Scan for the cell matching the given text and deliver its [X, Y] coordinate at center. 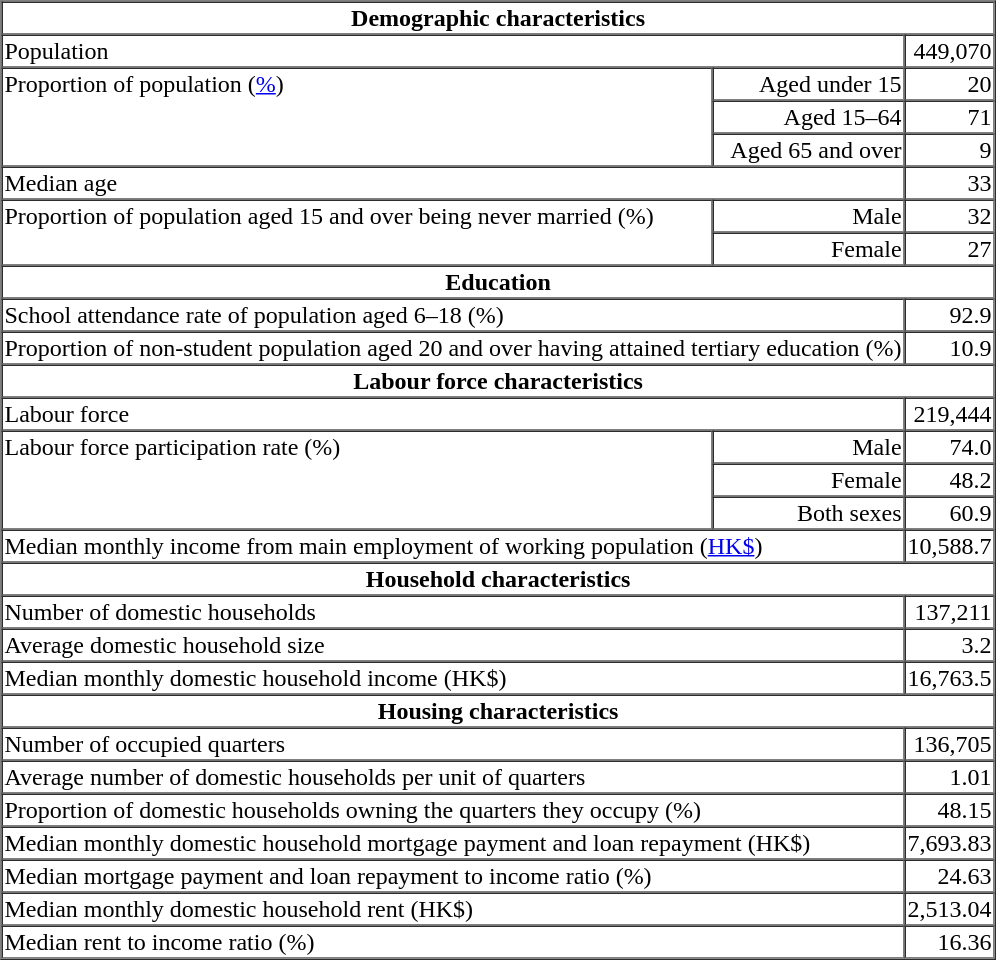
Median monthly income from main employment of working population (HK$) [454, 546]
3.2 [950, 644]
Average number of domestic households per unit of quarters [454, 776]
Proportion of population aged 15 and over being never married (%) [358, 233]
Aged under 15 [808, 84]
20 [950, 84]
Both sexes [808, 512]
60.9 [950, 512]
24.63 [950, 876]
Labour force [454, 414]
27 [950, 248]
Median rent to income ratio (%) [454, 942]
48.2 [950, 480]
449,070 [950, 50]
71 [950, 116]
Median monthly domestic household rent (HK$) [454, 908]
Proportion of population (%) [358, 118]
Education [498, 282]
7,693.83 [950, 842]
92.9 [950, 314]
Housing characteristics [498, 710]
Labour force participation rate (%) [358, 480]
33 [950, 182]
Aged 65 and over [808, 150]
Median monthly domestic household income (HK$) [454, 678]
136,705 [950, 744]
16.36 [950, 942]
137,211 [950, 612]
Population [454, 50]
Median age [454, 182]
48.15 [950, 810]
74.0 [950, 446]
1.01 [950, 776]
2,513.04 [950, 908]
School attendance rate of population aged 6–18 (%) [454, 314]
Demographic characteristics [498, 18]
10,588.7 [950, 546]
Household characteristics [498, 578]
9 [950, 150]
Average domestic household size [454, 644]
32 [950, 216]
Proportion of domestic households owning the quarters they occupy (%) [454, 810]
Labour force characteristics [498, 380]
16,763.5 [950, 678]
Median mortgage payment and loan repayment to income ratio (%) [454, 876]
Aged 15–64 [808, 116]
Number of occupied quarters [454, 744]
219,444 [950, 414]
Median monthly domestic household mortgage payment and loan repayment (HK$) [454, 842]
Proportion of non-student population aged 20 and over having attained tertiary education (%) [454, 348]
Number of domestic households [454, 612]
10.9 [950, 348]
